Return the [x, y] coordinate for the center point of the cell that contains the specified text.  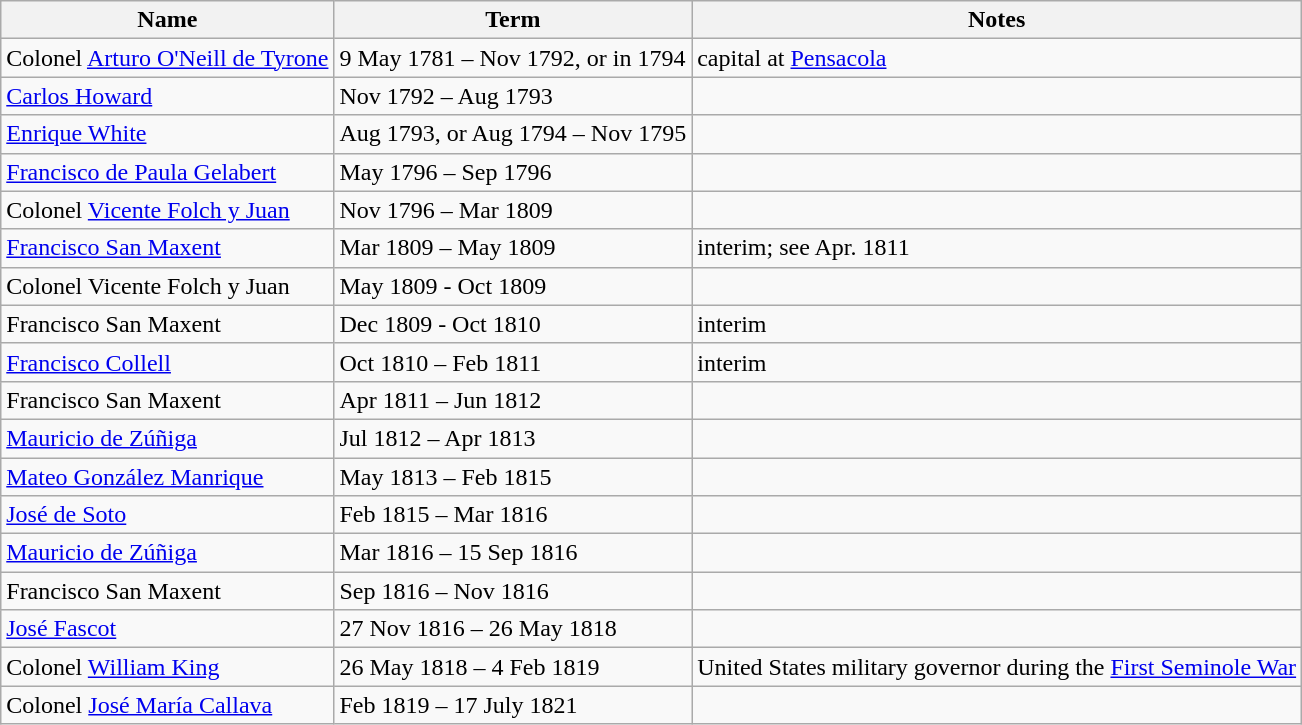
Feb 1819 – 17 July 1821 [513, 705]
Term [513, 20]
José Fascot [168, 629]
Dec 1809 - Oct 1810 [513, 324]
Aug 1793, or Aug 1794 – Nov 1795 [513, 134]
Name [168, 20]
interim; see Apr. 1811 [997, 248]
May 1796 – Sep 1796 [513, 172]
Colonel William King [168, 667]
Notes [997, 20]
9 May 1781 – Nov 1792, or in 1794 [513, 58]
capital at Pensacola [997, 58]
27 Nov 1816 – 26 May 1818 [513, 629]
Francisco de Paula Gelabert [168, 172]
Mar 1816 – 15 Sep 1816 [513, 553]
Sep 1816 – Nov 1816 [513, 591]
26 May 1818 – 4 Feb 1819 [513, 667]
May 1809 - Oct 1809 [513, 286]
Nov 1792 – Aug 1793 [513, 96]
Enrique White [168, 134]
Oct 1810 – Feb 1811 [513, 362]
Colonel José María Callava [168, 705]
José de Soto [168, 515]
Carlos Howard [168, 96]
Nov 1796 – Mar 1809 [513, 210]
Francisco Collell [168, 362]
Mateo González Manrique [168, 477]
Apr 1811 – Jun 1812 [513, 400]
Jul 1812 – Apr 1813 [513, 438]
May 1813 – Feb 1815 [513, 477]
Feb 1815 – Mar 1816 [513, 515]
Mar 1809 – May 1809 [513, 248]
Colonel Arturo O'Neill de Tyrone [168, 58]
United States military governor during the First Seminole War [997, 667]
